Find where the given text appears and provide that cell's center as [X, Y] coordinate. 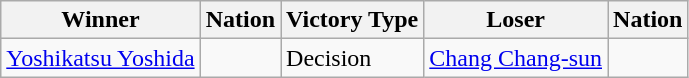
Yoshikatsu Yoshida [100, 58]
Decision [352, 58]
Loser [516, 20]
Chang Chang-sun [516, 58]
Winner [100, 20]
Victory Type [352, 20]
